Detect which cell encompasses the target text, then output its [X, Y] center coordinate. 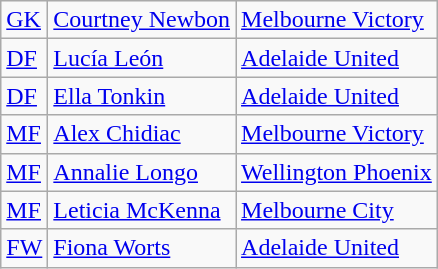
Courtney Newbon [142, 20]
Wellington Phoenix [337, 172]
Annalie Longo [142, 172]
Leticia McKenna [142, 210]
Melbourne City [337, 210]
Ella Tonkin [142, 96]
GK [24, 20]
Fiona Worts [142, 248]
FW [24, 248]
Alex Chidiac [142, 134]
Lucía León [142, 58]
